Extract the (X, Y) coordinate from the center of the cell holding the provided text.  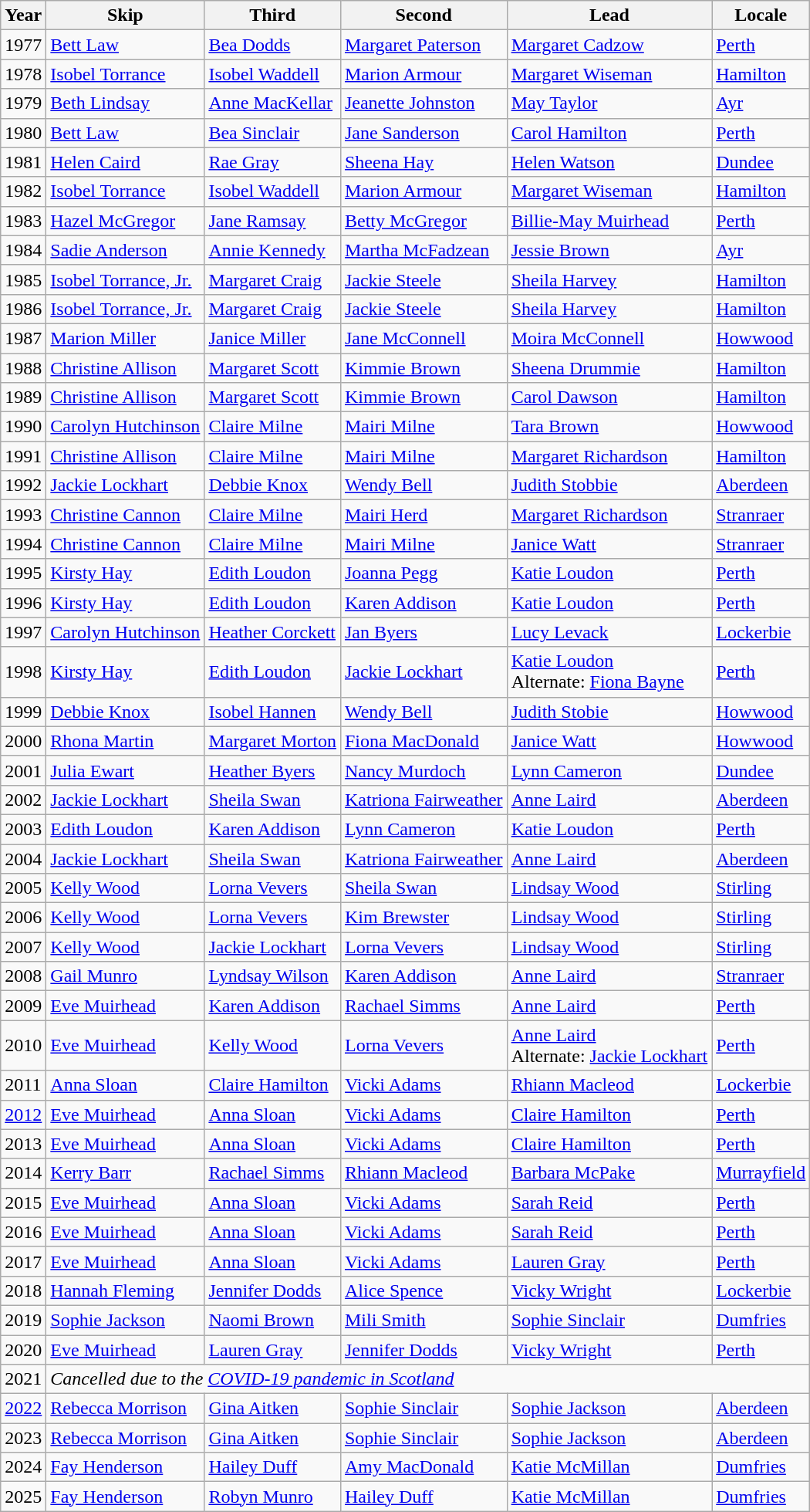
1983 (23, 221)
Third (273, 15)
Lead (609, 15)
1982 (23, 191)
Betty McGregor (424, 221)
2008 (23, 976)
2003 (23, 829)
2023 (23, 1438)
Naomi Brown (273, 1320)
2018 (23, 1290)
2013 (23, 1144)
1987 (23, 338)
2004 (23, 859)
1981 (23, 162)
2020 (23, 1350)
Amy MacDonald (424, 1467)
1977 (23, 45)
Janice Miller (273, 338)
1986 (23, 309)
1985 (23, 279)
Marion Miller (125, 338)
1979 (23, 103)
Margaret Paterson (424, 45)
Mili Smith (424, 1320)
Jan Byers (424, 632)
Bea Sinclair (273, 133)
Nancy Murdoch (424, 770)
2002 (23, 800)
2001 (23, 770)
Lyndsay Wilson (273, 976)
Robyn Munro (273, 1497)
1996 (23, 603)
Sadie Anderson (125, 250)
Year (23, 15)
Carol Hamilton (609, 133)
Moira McConnell (609, 338)
Jane Ramsay (273, 221)
1995 (23, 573)
2009 (23, 1006)
1991 (23, 456)
Lucy Levack (609, 632)
Jane McConnell (424, 338)
2021 (23, 1379)
2022 (23, 1409)
1989 (23, 397)
Joanna Pegg (424, 573)
2016 (23, 1232)
1999 (23, 712)
Skip (125, 15)
2012 (23, 1115)
Kerry Barr (125, 1173)
1978 (23, 74)
Rhona Martin (125, 741)
Sheena Hay (424, 162)
2014 (23, 1173)
Carol Dawson (609, 397)
Beth Lindsay (125, 103)
1980 (23, 133)
1994 (23, 544)
Margaret Cadzow (609, 45)
Bea Dodds (273, 45)
Locale (761, 15)
Fiona MacDonald (424, 741)
Cancelled due to the COVID-19 pandemic in Scotland (428, 1379)
Second (424, 15)
Gail Munro (125, 976)
Annie Kennedy (273, 250)
Rae Gray (273, 162)
1992 (23, 485)
Heather Byers (273, 770)
2011 (23, 1085)
2015 (23, 1202)
Heather Corckett (273, 632)
Hannah Fleming (125, 1290)
Helen Caird (125, 162)
Judith Stobbie (609, 485)
Katie LoudonAlternate: Fiona Bayne (609, 671)
2025 (23, 1497)
Kim Brewster (424, 918)
Murrayfield (761, 1173)
1993 (23, 515)
Judith Stobie (609, 712)
Helen Watson (609, 162)
2007 (23, 947)
Margaret Morton (273, 741)
Mairi Herd (424, 515)
2017 (23, 1261)
1997 (23, 632)
Jane Sanderson (424, 133)
2000 (23, 741)
1984 (23, 250)
Alice Spence (424, 1290)
2005 (23, 888)
Martha McFadzean (424, 250)
Hazel McGregor (125, 221)
Barbara McPake (609, 1173)
Isobel Hannen (273, 712)
2006 (23, 918)
2010 (23, 1045)
1988 (23, 368)
Julia Ewart (125, 770)
Jessie Brown (609, 250)
2019 (23, 1320)
Anne MacKellar (273, 103)
1998 (23, 671)
Tara Brown (609, 427)
May Taylor (609, 103)
Sheena Drummie (609, 368)
Anne LairdAlternate: Jackie Lockhart (609, 1045)
1990 (23, 427)
2024 (23, 1467)
Jeanette Johnston (424, 103)
Billie-May Muirhead (609, 221)
